Capture the cell that displays the provided text and extract its (X, Y) central coordinate. 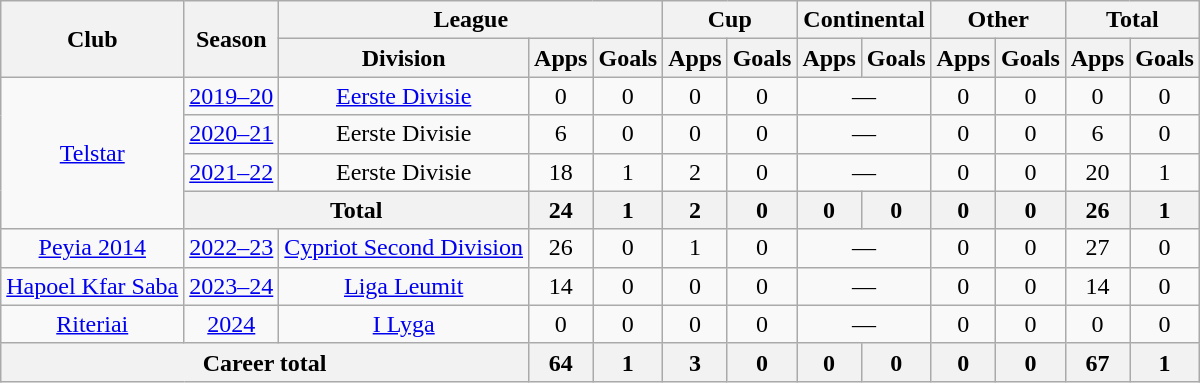
Liga Leumit (404, 286)
67 (1097, 362)
2024 (232, 324)
2021–22 (232, 172)
2023–24 (232, 286)
Career total (265, 362)
Club (92, 39)
3 (695, 362)
64 (561, 362)
Riteriai (92, 324)
24 (561, 210)
Other (998, 20)
I Lyga (404, 324)
2019–20 (232, 96)
20 (1097, 172)
2022–23 (232, 248)
27 (1097, 248)
Telstar (92, 153)
League (471, 20)
Cup (730, 20)
Cypriot Second Division (404, 248)
Continental (864, 20)
2020–21 (232, 134)
Hapoel Kfar Saba (92, 286)
18 (561, 172)
Peyia 2014 (92, 248)
Division (404, 58)
Season (232, 39)
